Extract the [x, y] coordinate from the center of the cell holding the provided text.  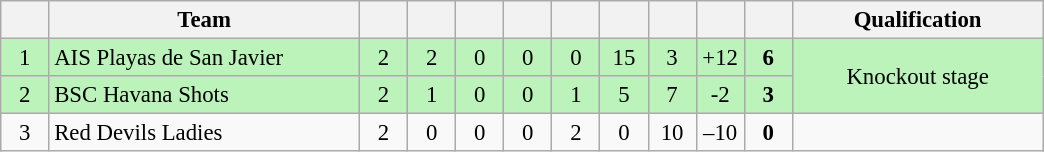
15 [624, 58]
Red Devils Ladies [204, 133]
Team [204, 20]
10 [672, 133]
+12 [720, 58]
BSC Havana Shots [204, 95]
Qualification [918, 20]
5 [624, 95]
6 [768, 58]
AIS Playas de San Javier [204, 58]
7 [672, 95]
Knockout stage [918, 76]
–10 [720, 133]
-2 [720, 95]
